Return (X, Y) of the center of cell containing provided text 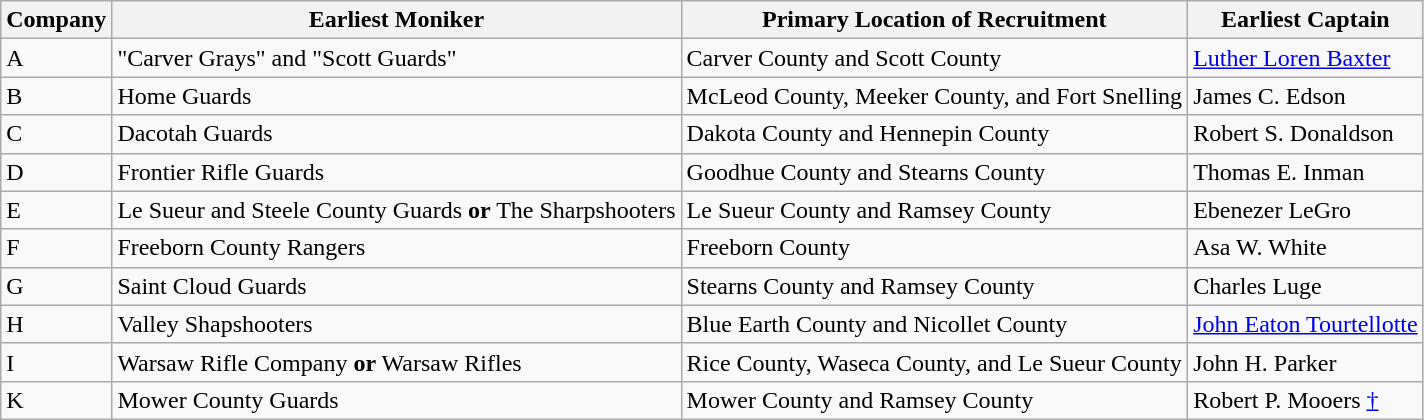
Frontier Rifle Guards (396, 172)
Mower County Guards (396, 400)
K (56, 400)
"Carver Grays" and "Scott Guards" (396, 58)
Le Sueur County and Ramsey County (934, 210)
Ebenezer LeGro (1306, 210)
Dacotah Guards (396, 134)
Robert S. Donaldson (1306, 134)
Dakota County and Hennepin County (934, 134)
John H. Parker (1306, 362)
Carver County and Scott County (934, 58)
Thomas E. Inman (1306, 172)
Luther Loren Baxter (1306, 58)
Earliest Captain (1306, 20)
McLeod County, Meeker County, and Fort Snelling (934, 96)
F (56, 248)
Saint Cloud Guards (396, 286)
Company (56, 20)
Primary Location of Recruitment (934, 20)
B (56, 96)
Blue Earth County and Nicollet County (934, 324)
E (56, 210)
John Eaton Tourtellotte (1306, 324)
James C. Edson (1306, 96)
Charles Luge (1306, 286)
Stearns County and Ramsey County (934, 286)
Goodhue County and Stearns County (934, 172)
Earliest Moniker (396, 20)
G (56, 286)
Valley Shapshooters (396, 324)
H (56, 324)
I (56, 362)
C (56, 134)
D (56, 172)
Home Guards (396, 96)
A (56, 58)
Mower County and Ramsey County (934, 400)
Warsaw Rifle Company or Warsaw Rifles (396, 362)
Le Sueur and Steele County Guards or The Sharpshooters (396, 210)
Rice County, Waseca County, and Le Sueur County (934, 362)
Freeborn County Rangers (396, 248)
Freeborn County (934, 248)
Asa W. White (1306, 248)
Robert P. Mooers † (1306, 400)
